For the text-containing cell, return its midpoint in [X, Y] coordinate format. 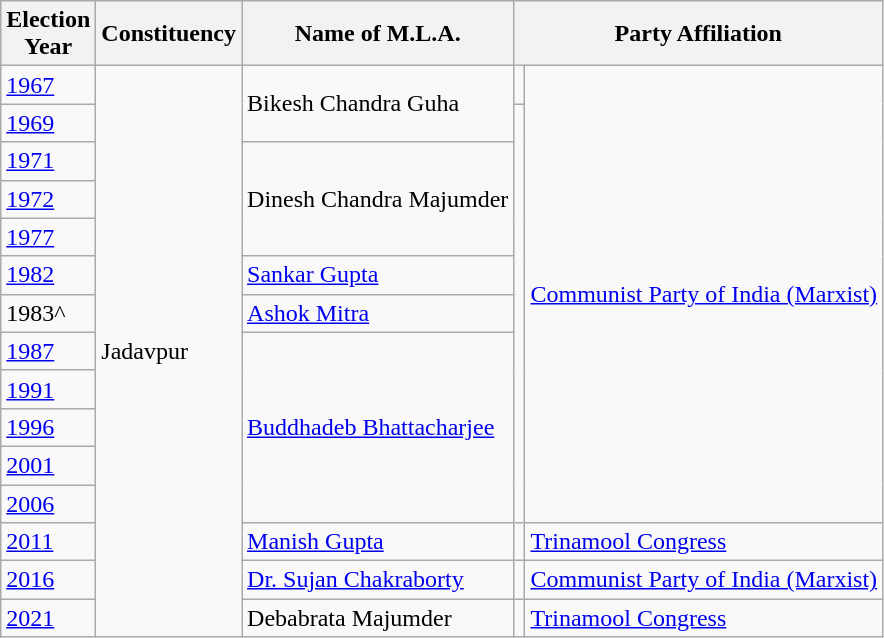
1977 [48, 237]
Buddhadeb Bhattacharjee [378, 427]
2001 [48, 465]
1996 [48, 427]
1969 [48, 123]
Bikesh Chandra Guha [378, 104]
1982 [48, 275]
1983^ [48, 313]
Debabrata Majumder [378, 618]
1972 [48, 199]
2006 [48, 503]
Jadavpur [169, 352]
Election Year [48, 34]
Constituency [169, 34]
2016 [48, 580]
1971 [48, 161]
Ashok Mitra [378, 313]
Dr. Sujan Chakraborty [378, 580]
1967 [48, 85]
1991 [48, 389]
2021 [48, 618]
1987 [48, 351]
Sankar Gupta [378, 275]
Party Affiliation [698, 34]
Name of M.L.A. [378, 34]
Manish Gupta [378, 542]
Dinesh Chandra Majumder [378, 199]
2011 [48, 542]
